Pinpoint the cell where the given text exists, returning its [x, y] midpoint coordinate. 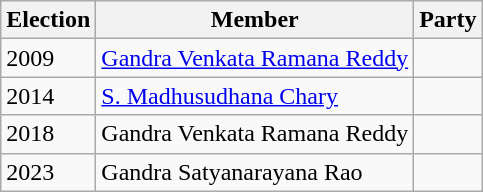
Party [448, 20]
2009 [48, 58]
2014 [48, 96]
S. Madhusudhana Chary [255, 96]
Gandra Satyanarayana Rao [255, 172]
2018 [48, 134]
Member [255, 20]
2023 [48, 172]
Election [48, 20]
